Search for the cell housing the specified text and yield its (X, Y) center coordinate. 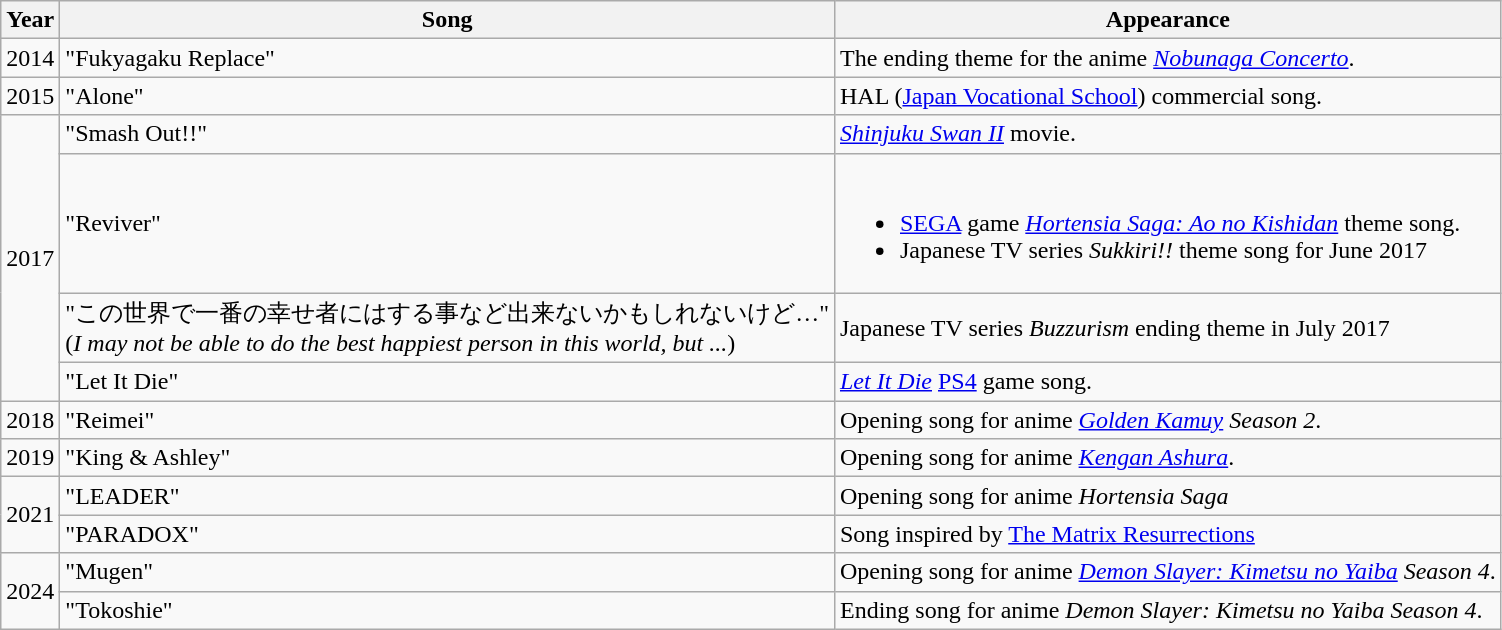
"Tokoshie" (448, 610)
"Smash Out!!" (448, 134)
"Mugen" (448, 572)
"LEADER" (448, 496)
"King & Ashley" (448, 458)
2017 (30, 258)
"PARADOX" (448, 534)
Year (30, 20)
2024 (30, 591)
Appearance (1168, 20)
"Fukyagaku Replace" (448, 58)
Japanese TV series Buzzurism ending theme in July 2017 (1168, 328)
2019 (30, 458)
Shinjuku Swan II movie. (1168, 134)
Opening song for anime Kengan Ashura. (1168, 458)
"この世界で一番の幸せ者にはする事など出来ないかもしれないけど…"(I may not be able to do the best happiest person in this world, but ...) (448, 328)
Song (448, 20)
Let It Die PS4 game song. (1168, 382)
Opening song for anime Hortensia Saga (1168, 496)
2015 (30, 96)
2021 (30, 515)
2018 (30, 420)
"Reviver" (448, 223)
"Let It Die" (448, 382)
2014 (30, 58)
The ending theme for the anime Nobunaga Concerto. (1168, 58)
Opening song for anime Golden Kamuy Season 2. (1168, 420)
HAL (Japan Vocational School) commercial song. (1168, 96)
Opening song for anime Demon Slayer: Kimetsu no Yaiba Season 4. (1168, 572)
Song inspired by The Matrix Resurrections (1168, 534)
"Alone" (448, 96)
Ending song for anime Demon Slayer: Kimetsu no Yaiba Season 4. (1168, 610)
SEGA game Hortensia Saga: Ao no Kishidan theme song.Japanese TV series Sukkiri!! theme song for June 2017 (1168, 223)
"Reimei" (448, 420)
